Detect which cell encompasses the target text, then output its [x, y] center coordinate. 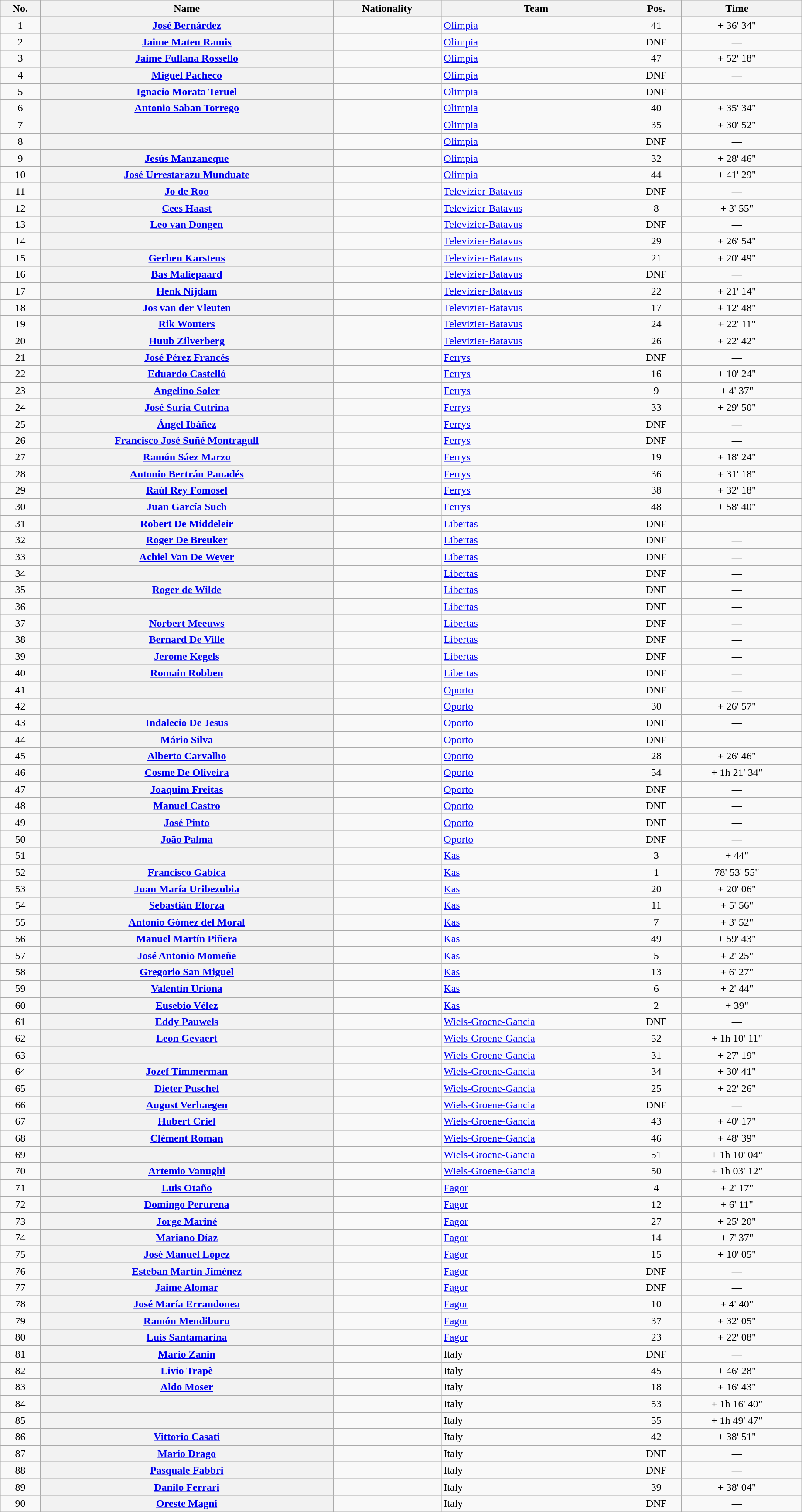
85 [20, 1420]
+ 2' 25" [737, 955]
+ 18' 24" [737, 457]
+ 6' 27" [737, 972]
78 [20, 1304]
Manuel Castro [187, 806]
Esteban Martín Jiménez [187, 1271]
+ 46' 28" [737, 1371]
Pasquale Fabbri [187, 1470]
Pos. [656, 9]
Angelino Soler [187, 391]
+ 1h 10' 11" [737, 1039]
90 [20, 1503]
Bernard De Ville [187, 640]
Huub Zilverberg [187, 341]
Jaime Fullana Rossello [187, 58]
+ 4' 40" [737, 1304]
59 [20, 988]
Jo de Roo [187, 191]
+ 30' 41" [737, 1072]
82 [20, 1371]
+ 1h 16' 40" [737, 1404]
+ 59' 43" [737, 939]
+ 10' 05" [737, 1254]
+ 29' 50" [737, 407]
Eddy Pauwels [187, 1022]
60 [20, 1005]
Aldo Moser [187, 1387]
+ 52' 18" [737, 58]
Luis Santamarina [187, 1337]
+ 22' 08" [737, 1337]
81 [20, 1354]
Robert De Middeleir [187, 524]
Juan García Such [187, 507]
José Manuel López [187, 1254]
Ramón Sáez Marzo [187, 457]
+ 25' 20" [737, 1221]
Raúl Rey Fomosel [187, 490]
+ 44" [737, 856]
Achiel Van De Weyer [187, 557]
August Verhaegen [187, 1105]
74 [20, 1238]
Leo van Dongen [187, 225]
Bas Maliepaard [187, 274]
72 [20, 1204]
+ 16' 43" [737, 1387]
+ 3' 55" [737, 208]
Danilo Ferrari [187, 1487]
Ramón Mendiburu [187, 1321]
José Bernárdez [187, 25]
+ 1h 03' 12" [737, 1171]
+ 22' 26" [737, 1088]
Antonio Saban Torrego [187, 108]
69 [20, 1155]
70 [20, 1171]
Jesús Manzaneque [187, 158]
Jaime Alomar [187, 1288]
76 [20, 1271]
+ 22' 42" [737, 341]
66 [20, 1105]
Antonio Bertrán Panadés [187, 473]
Artemio Vanughi [187, 1171]
Mario Drago [187, 1454]
Cosme De Oliveira [187, 773]
Team [536, 9]
68 [20, 1138]
67 [20, 1121]
Jerome Kegels [187, 656]
65 [20, 1088]
Name [187, 9]
Romain Robben [187, 673]
+ 1h 10' 04" [737, 1155]
+ 58' 40" [737, 507]
+ 27' 19" [737, 1055]
62 [20, 1039]
Dieter Puschel [187, 1088]
Indalecio De Jesus [187, 723]
+ 21' 14" [737, 291]
+ 5' 56" [737, 905]
Oreste Magni [187, 1503]
61 [20, 1022]
José Suria Cutrina [187, 407]
Jozef Timmerman [187, 1072]
Hubert Criel [187, 1121]
+ 48' 39" [737, 1138]
+ 4' 37" [737, 391]
José Pinto [187, 823]
Alberto Carvalho [187, 756]
83 [20, 1387]
José Urrestarazu Munduate [187, 175]
+ 1h 49' 47" [737, 1420]
+ 38' 04" [737, 1487]
Juan María Uribezubia [187, 889]
79 [20, 1321]
José Antonio Momeñe [187, 955]
+ 6' 11" [737, 1204]
Miguel Pacheco [187, 75]
Eusebio Vélez [187, 1005]
Jos van der Vleuten [187, 308]
João Palma [187, 839]
64 [20, 1072]
+ 39" [737, 1005]
58 [20, 972]
Domingo Perurena [187, 1204]
Leon Gevaert [187, 1039]
Roger De Breuker [187, 540]
56 [20, 939]
Norbert Meeuws [187, 623]
Ignacio Morata Teruel [187, 92]
80 [20, 1337]
Valentín Uriona [187, 988]
+ 26' 54" [737, 241]
63 [20, 1055]
+ 20' 49" [737, 258]
Henk Nijdam [187, 291]
Roger de Wilde [187, 590]
+ 38' 51" [737, 1437]
84 [20, 1404]
Ángel Ibáñez [187, 424]
Jaime Mateu Ramis [187, 42]
+ 26' 46" [737, 756]
Livio Trapè [187, 1371]
Time [737, 9]
Cees Haast [187, 208]
Gerben Karstens [187, 258]
77 [20, 1288]
+ 22' 11" [737, 324]
Eduardo Castelló [187, 374]
+ 2' 17" [737, 1188]
+ 36' 34" [737, 25]
+ 30' 52" [737, 125]
86 [20, 1437]
+ 28' 46" [737, 158]
Vittorio Casati [187, 1437]
+ 41' 29" [737, 175]
75 [20, 1254]
+ 32' 05" [737, 1321]
+ 2' 44" [737, 988]
+ 20' 06" [737, 889]
Mariano Díaz [187, 1238]
71 [20, 1188]
Antonio Gómez del Moral [187, 922]
+ 10' 24" [737, 374]
Rik Wouters [187, 324]
Gregorio San Miguel [187, 972]
Manuel Martín Piñera [187, 939]
+ 31' 18" [737, 473]
+ 26' 57" [737, 706]
78' 53' 55" [737, 872]
88 [20, 1470]
Mário Silva [187, 740]
Nationality [387, 9]
José Pérez Francés [187, 357]
87 [20, 1454]
Jorge Mariné [187, 1221]
57 [20, 955]
+ 1h 21' 34" [737, 773]
89 [20, 1487]
Sebastián Elorza [187, 905]
Clément Roman [187, 1138]
73 [20, 1221]
No. [20, 9]
José María Errandonea [187, 1304]
+ 12' 48" [737, 308]
Francisco José Suñé Montragull [187, 440]
+ 35' 34" [737, 108]
+ 40' 17" [737, 1121]
Mario Zanin [187, 1354]
+ 32' 18" [737, 490]
Luis Otaño [187, 1188]
+ 3' 52" [737, 922]
+ 7' 37" [737, 1238]
Francisco Gabica [187, 872]
Joaquim Freitas [187, 789]
